Search for the cell housing the specified text and yield its (X, Y) center coordinate. 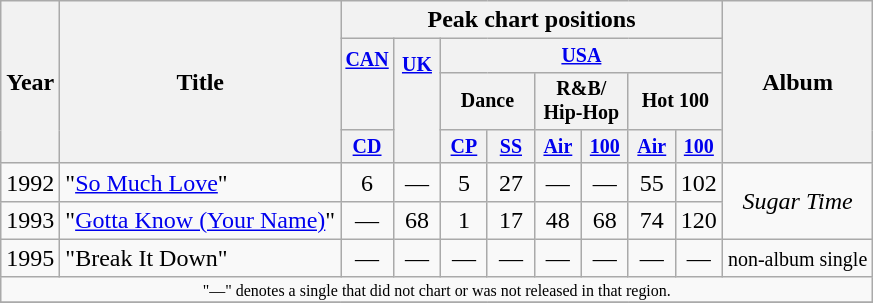
120 (698, 220)
1992 (30, 182)
17 (510, 220)
5 (464, 182)
1995 (30, 258)
55 (652, 182)
Year (30, 82)
non-album single (797, 258)
27 (510, 182)
Title (200, 82)
"Gotta Know (Your Name)" (200, 220)
Hot 100 (675, 100)
"So Much Love" (200, 182)
102 (698, 182)
CP (464, 146)
CD (368, 146)
Album (797, 82)
SS (510, 146)
48 (558, 220)
R&B/ Hip-Hop (581, 100)
Peak chart positions (532, 20)
"—" denotes a single that did not chart or was not released in that region. (437, 289)
Dance (487, 100)
"Break It Down" (200, 258)
1 (464, 220)
1993 (30, 220)
6 (368, 182)
CAN (368, 84)
USA (581, 56)
74 (652, 220)
UK (416, 101)
Sugar Time (797, 201)
